Locate the cell with the specified text and output its (X, Y) center coordinate. 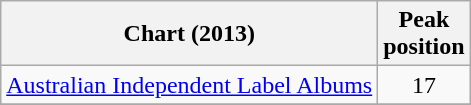
Chart (2013) (190, 34)
Australian Independent Label Albums (190, 85)
Peakposition (424, 34)
17 (424, 85)
